Capture the cell that displays the provided text and extract its (x, y) central coordinate. 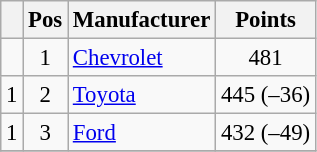
3 (46, 133)
Chevrolet (142, 58)
Manufacturer (142, 20)
Ford (142, 133)
2 (46, 95)
Pos (46, 20)
432 (–49) (266, 133)
481 (266, 58)
Points (266, 20)
445 (–36) (266, 95)
Toyota (142, 95)
